Identify which cell holds the provided text, then report its [X, Y] central coordinate. 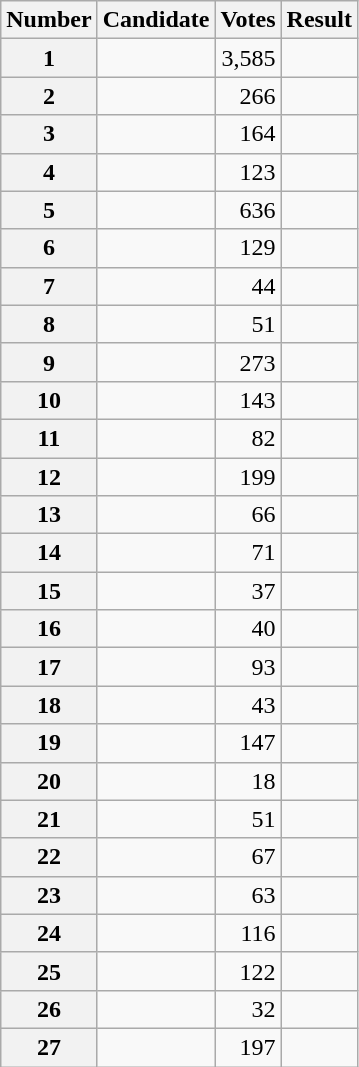
17 [49, 667]
Votes [248, 20]
147 [248, 743]
123 [248, 172]
63 [248, 895]
9 [49, 362]
7 [49, 286]
273 [248, 362]
67 [248, 857]
21 [49, 819]
15 [49, 591]
13 [49, 515]
199 [248, 477]
2 [49, 96]
143 [248, 400]
266 [248, 96]
37 [248, 591]
10 [49, 400]
26 [49, 1009]
20 [49, 781]
66 [248, 515]
Result [319, 20]
25 [49, 971]
44 [248, 286]
5 [49, 210]
23 [49, 895]
40 [248, 629]
Number [49, 20]
12 [49, 477]
4 [49, 172]
22 [49, 857]
11 [49, 438]
8 [49, 324]
1 [49, 58]
24 [49, 933]
32 [248, 1009]
116 [248, 933]
636 [248, 210]
82 [248, 438]
3 [49, 134]
27 [49, 1047]
122 [248, 971]
93 [248, 667]
71 [248, 553]
197 [248, 1047]
14 [49, 553]
19 [49, 743]
129 [248, 248]
6 [49, 248]
164 [248, 134]
3,585 [248, 58]
43 [248, 705]
Candidate [156, 20]
16 [49, 629]
